Identify which cell holds the provided text, then report its [x, y] central coordinate. 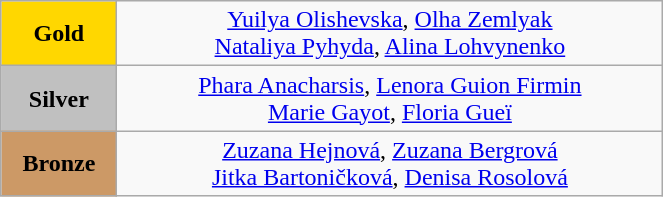
Phara Anacharsis, Lenora Guion Firmin Marie Gayot, Floria Gueï [390, 98]
Bronze [59, 164]
Silver [59, 98]
Zuzana Hejnová, Zuzana Bergrová Jitka Bartoničková, Denisa Rosolová [390, 164]
Gold [59, 34]
Yuilya Olishevska, Olha Zemlyak Nataliya Pyhyda, Alina Lohvynenko [390, 34]
